Return [X, Y] of the center of cell containing provided text 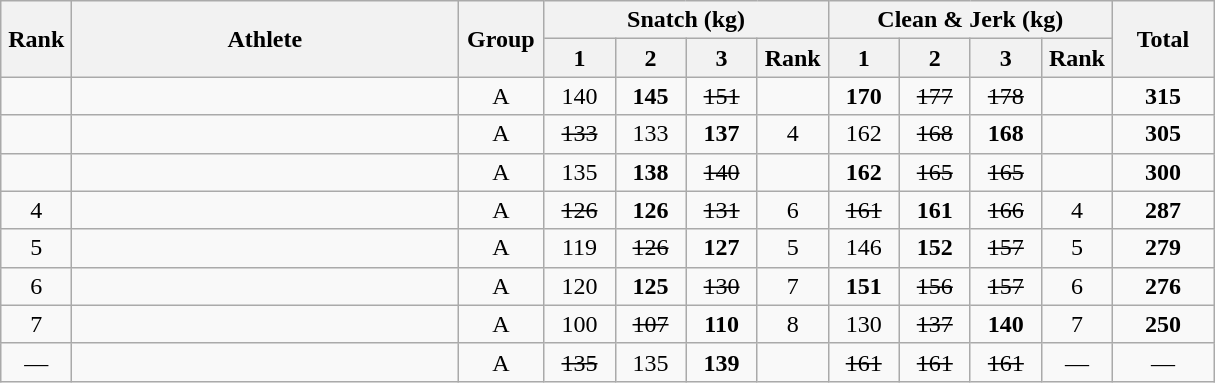
287 [1162, 210]
166 [1006, 210]
279 [1162, 248]
177 [934, 96]
145 [650, 96]
170 [864, 96]
Clean & Jerk (kg) [970, 20]
100 [580, 324]
138 [650, 172]
Snatch (kg) [686, 20]
119 [580, 248]
139 [722, 362]
Group [501, 39]
8 [792, 324]
125 [650, 286]
305 [1162, 134]
276 [1162, 286]
Total [1162, 39]
146 [864, 248]
127 [722, 248]
Athlete [265, 39]
131 [722, 210]
315 [1162, 96]
156 [934, 286]
110 [722, 324]
107 [650, 324]
178 [1006, 96]
250 [1162, 324]
120 [580, 286]
152 [934, 248]
300 [1162, 172]
